Determine the (X, Y) coordinate at the center of the cell enclosing the given text.  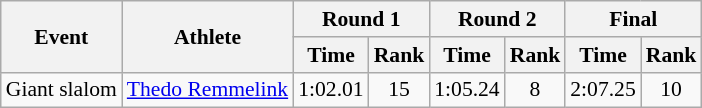
Round 1 (361, 19)
1:02.01 (330, 90)
10 (672, 90)
15 (400, 90)
Athlete (208, 36)
2:07.25 (602, 90)
Final (633, 19)
Round 2 (497, 19)
1:05.24 (466, 90)
Thedo Remmelink (208, 90)
Giant slalom (62, 90)
Event (62, 36)
8 (536, 90)
